From the cell containing the given text, extract its center point as (X, Y) coordinate. 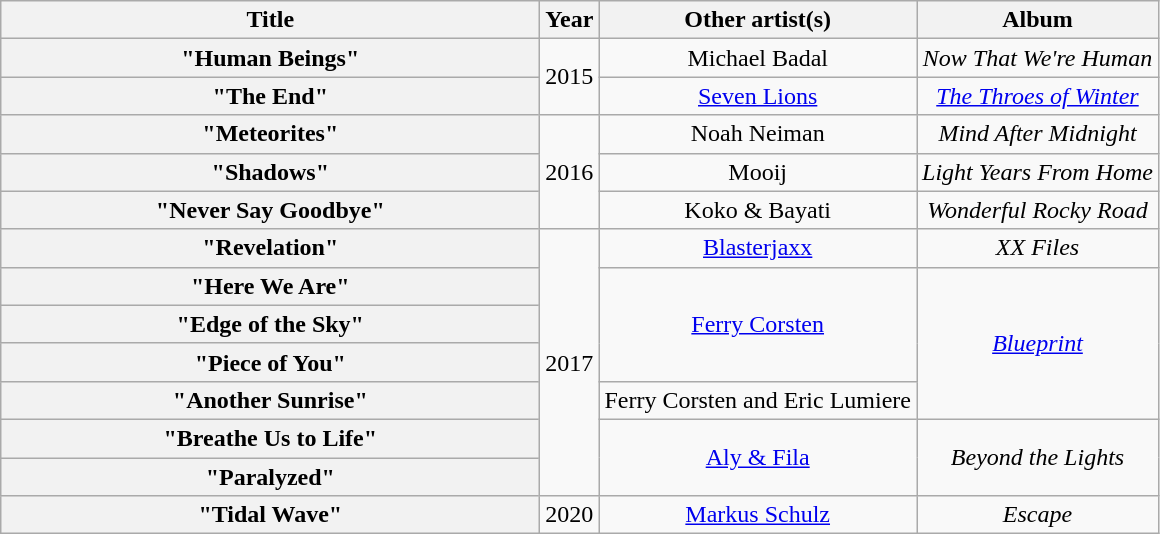
Other artist(s) (758, 20)
Markus Schulz (758, 515)
Ferry Corsten and Eric Lumiere (758, 400)
Mooij (758, 172)
Seven Lions (758, 96)
Ferry Corsten (758, 324)
Koko & Bayati (758, 210)
Light Years From Home (1037, 172)
"Breathe Us to Life" (270, 438)
Blasterjaxx (758, 248)
"Human Beings" (270, 58)
Michael Badal (758, 58)
Wonderful Rocky Road (1037, 210)
Title (270, 20)
"Revelation" (270, 248)
2020 (570, 515)
The Throes of Winter (1037, 96)
Album (1037, 20)
2017 (570, 362)
Escape (1037, 515)
Blueprint (1037, 343)
Mind After Midnight (1037, 134)
Aly & Fila (758, 457)
Year (570, 20)
2015 (570, 77)
Noah Neiman (758, 134)
Now That We're Human (1037, 58)
2016 (570, 172)
"Paralyzed" (270, 477)
"Meteorites" (270, 134)
"Piece of You" (270, 362)
"Another Sunrise" (270, 400)
"Edge of the Sky" (270, 324)
XX Files (1037, 248)
"Shadows" (270, 172)
"Never Say Goodbye" (270, 210)
Beyond the Lights (1037, 457)
"Here We Are" (270, 286)
"The End" (270, 96)
"Tidal Wave" (270, 515)
